Find where the given text appears and provide that cell's center as [x, y] coordinate. 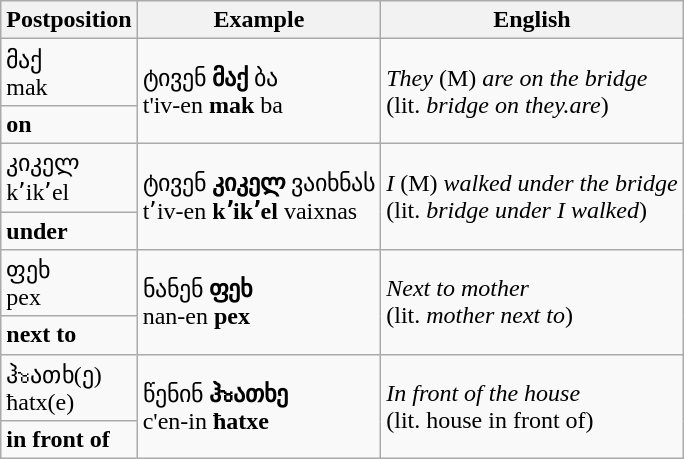
In front of the house(lit. house in front of) [532, 406]
ფეხpex [69, 284]
კიკელkʼikʼel [69, 177]
Example [259, 20]
წენინ ჰჾათხეc'en-in ħatxe [259, 406]
ტივენ მაქ ბაt'iv-en mak ba [259, 92]
in front of [69, 440]
English [532, 20]
ტივენ კიკელ ვაიხნასtʼiv-en kʼikʼel vaixnas [259, 196]
Postposition [69, 20]
ჰჾათხ(ე)ħatx(e) [69, 388]
next to [69, 335]
მაქmak [69, 72]
on [69, 124]
ნანენ ფეხnan-en pex [259, 302]
Next to mother(lit. mother next to) [532, 302]
I (M) walked under the bridge(lit. bridge under I walked) [532, 196]
They (M) are on the bridge(lit. bridge on they.are) [532, 92]
under [69, 231]
